Pinpoint the cell where the given text exists, returning its [X, Y] midpoint coordinate. 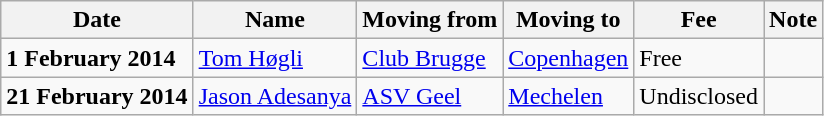
ASV Geel [430, 96]
Club Brugge [430, 58]
Moving to [568, 20]
Mechelen [568, 96]
21 February 2014 [97, 96]
Name [275, 20]
Note [794, 20]
Fee [699, 20]
Moving from [430, 20]
1 February 2014 [97, 58]
Date [97, 20]
Tom Høgli [275, 58]
Copenhagen [568, 58]
Free [699, 58]
Jason Adesanya [275, 96]
Undisclosed [699, 96]
